Determine the (x, y) coordinate at the center of the cell enclosing the given text.  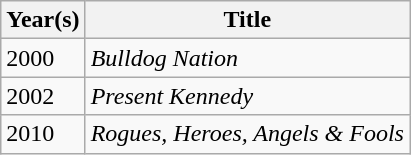
Year(s) (43, 20)
2000 (43, 58)
2010 (43, 134)
Title (247, 20)
Bulldog Nation (247, 58)
Rogues, Heroes, Angels & Fools (247, 134)
Present Kennedy (247, 96)
2002 (43, 96)
